Determine the [x, y] coordinate at the center of the cell enclosing the given text.  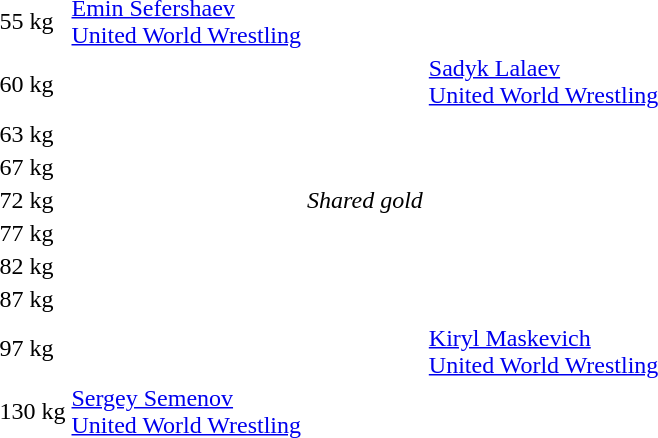
Shared gold [366, 200]
